For the text-containing cell, return its midpoint in (x, y) coordinate format. 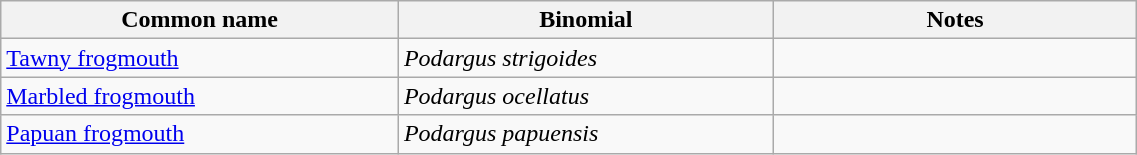
Tawny frogmouth (200, 58)
Marbled frogmouth (200, 96)
Podargus papuensis (586, 134)
Common name (200, 20)
Podargus strigoides (586, 58)
Notes (955, 20)
Podargus ocellatus (586, 96)
Papuan frogmouth (200, 134)
Binomial (586, 20)
